Return the [x, y] coordinate for the center point of the cell that contains the specified text.  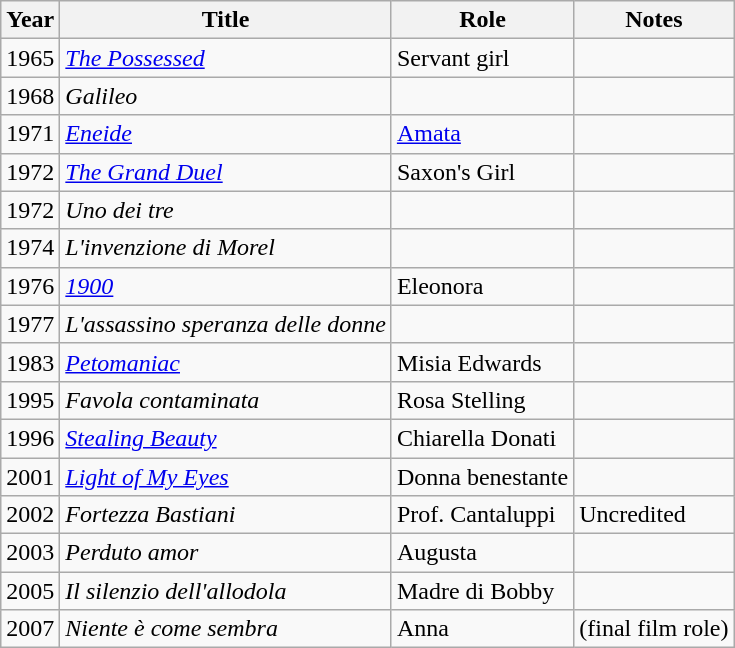
Chiarella Donati [482, 438]
Title [226, 20]
1977 [30, 324]
The Grand Duel [226, 172]
Stealing Beauty [226, 438]
Rosa Stelling [482, 400]
Light of My Eyes [226, 477]
Role [482, 20]
1995 [30, 400]
Perduto amor [226, 553]
Notes [654, 20]
Galileo [226, 96]
Servant girl [482, 58]
Saxon's Girl [482, 172]
Uno dei tre [226, 210]
L'invenzione di Morel [226, 248]
1968 [30, 96]
Uncredited [654, 515]
Amata [482, 134]
1996 [30, 438]
Madre di Bobby [482, 591]
1974 [30, 248]
2003 [30, 553]
Eneide [226, 134]
Prof. Cantaluppi [482, 515]
Misia Edwards [482, 362]
Donna benestante [482, 477]
The Possessed [226, 58]
2007 [30, 629]
L'assassino speranza delle donne [226, 324]
Fortezza Bastiani [226, 515]
Niente è come sembra [226, 629]
Anna [482, 629]
1971 [30, 134]
Il silenzio dell'allodola [226, 591]
2005 [30, 591]
Petomaniac [226, 362]
1983 [30, 362]
Eleonora [482, 286]
1900 [226, 286]
2002 [30, 515]
1976 [30, 286]
2001 [30, 477]
(final film role) [654, 629]
Favola contaminata [226, 400]
Augusta [482, 553]
Year [30, 20]
1965 [30, 58]
